Detect which cell encompasses the target text, then output its [X, Y] center coordinate. 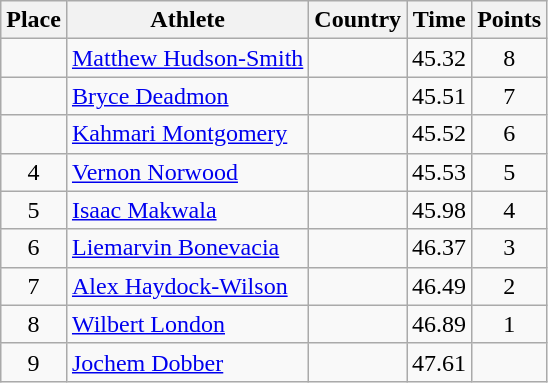
Matthew Hudson-Smith [187, 58]
46.89 [440, 324]
46.49 [440, 286]
47.61 [440, 362]
Points [510, 20]
Isaac Makwala [187, 210]
Time [440, 20]
Vernon Norwood [187, 172]
Place [34, 20]
Liemarvin Bonevacia [187, 248]
2 [510, 286]
46.37 [440, 248]
Country [358, 20]
45.53 [440, 172]
1 [510, 324]
Wilbert London [187, 324]
Bryce Deadmon [187, 96]
Athlete [187, 20]
3 [510, 248]
45.98 [440, 210]
Jochem Dobber [187, 362]
45.52 [440, 134]
Kahmari Montgomery [187, 134]
45.51 [440, 96]
45.32 [440, 58]
9 [34, 362]
Alex Haydock-Wilson [187, 286]
